Detect which cell encompasses the target text, then output its (x, y) center coordinate. 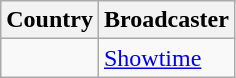
Country (50, 20)
Showtime (166, 58)
Broadcaster (166, 20)
